Search for the cell housing the specified text and yield its (x, y) center coordinate. 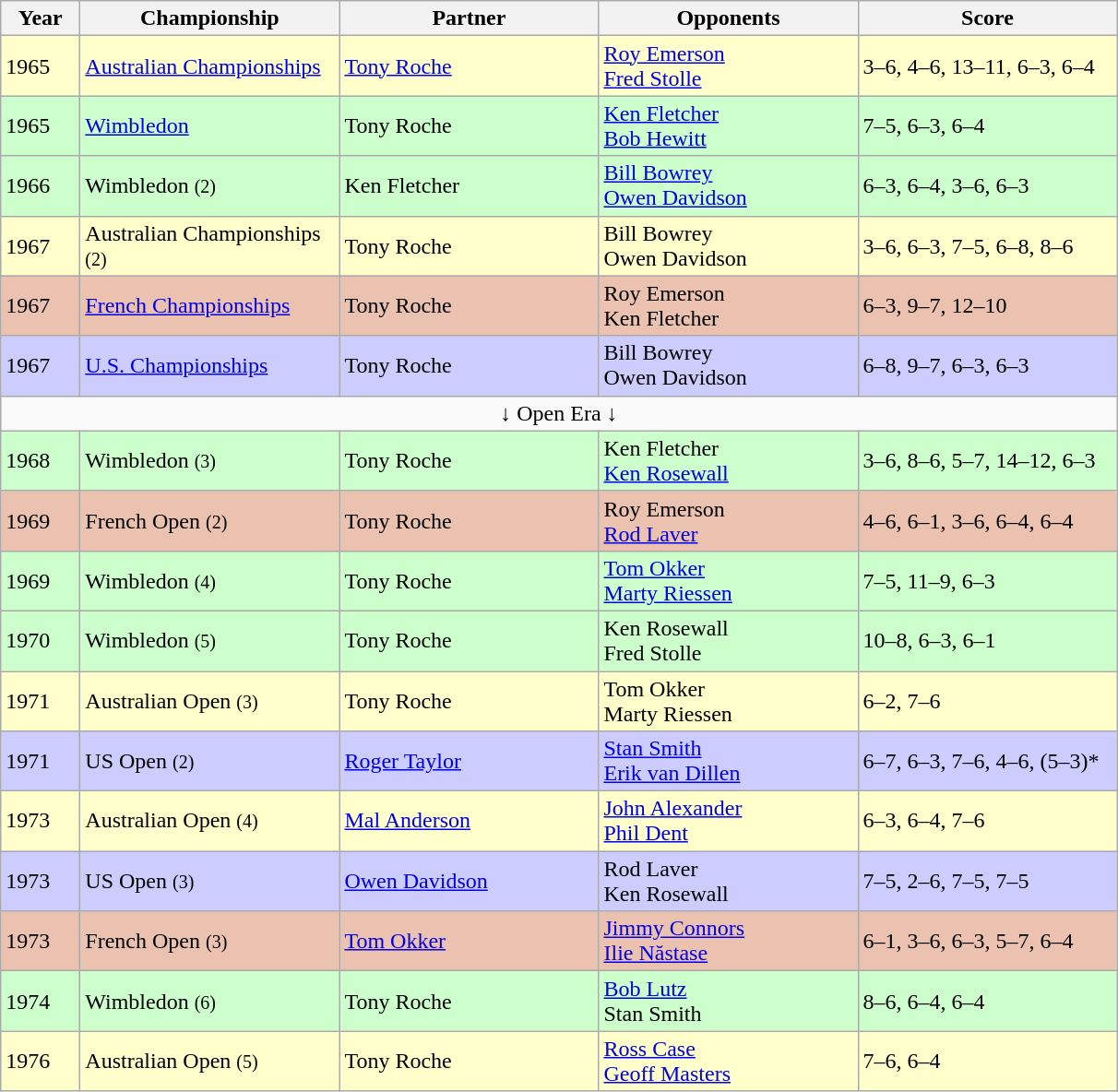
Ken Rosewall Fred Stolle (729, 640)
Bob Lutz Stan Smith (729, 1002)
Year (41, 18)
Wimbledon (3) (210, 461)
7–6, 6–4 (987, 1061)
1976 (41, 1061)
French Championships (210, 306)
Australian Open (4) (210, 821)
6–1, 3–6, 6–3, 5–7, 6–4 (987, 941)
French Open (2) (210, 520)
Ross Case Geoff Masters (729, 1061)
US Open (3) (210, 882)
3–6, 4–6, 13–11, 6–3, 6–4 (987, 66)
7–5, 11–9, 6–3 (987, 581)
Roy Emerson Ken Fletcher (729, 306)
Jimmy Connors Ilie Năstase (729, 941)
Championship (210, 18)
French Open (3) (210, 941)
6–8, 9–7, 6–3, 6–3 (987, 365)
↓ Open Era ↓ (559, 413)
Mal Anderson (469, 821)
Ken Fletcher Bob Hewitt (729, 125)
1966 (41, 186)
Wimbledon (4) (210, 581)
1968 (41, 461)
1974 (41, 1002)
1970 (41, 640)
Australian Championships (2) (210, 245)
John Alexander Phil Dent (729, 821)
Stan Smith Erik van Dillen (729, 762)
Australian Championships (210, 66)
6–2, 7–6 (987, 701)
3–6, 6–3, 7–5, 6–8, 8–6 (987, 245)
Ken Fletcher Ken Rosewall (729, 461)
Roy Emerson Rod Laver (729, 520)
Owen Davidson (469, 882)
Wimbledon (2) (210, 186)
4–6, 6–1, 3–6, 6–4, 6–4 (987, 520)
Rod Laver Ken Rosewall (729, 882)
Tom Okker (469, 941)
Roger Taylor (469, 762)
Roy Emerson Fred Stolle (729, 66)
Wimbledon (210, 125)
Australian Open (5) (210, 1061)
Score (987, 18)
Wimbledon (5) (210, 640)
6–3, 6–4, 7–6 (987, 821)
Partner (469, 18)
6–3, 6–4, 3–6, 6–3 (987, 186)
US Open (2) (210, 762)
U.S. Championships (210, 365)
Wimbledon (6) (210, 1002)
3–6, 8–6, 5–7, 14–12, 6–3 (987, 461)
6–3, 9–7, 12–10 (987, 306)
Ken Fletcher (469, 186)
Australian Open (3) (210, 701)
Opponents (729, 18)
6–7, 6–3, 7–6, 4–6, (5–3)* (987, 762)
7–5, 2–6, 7–5, 7–5 (987, 882)
10–8, 6–3, 6–1 (987, 640)
8–6, 6–4, 6–4 (987, 1002)
7–5, 6–3, 6–4 (987, 125)
